Determine the [X, Y] coordinate at the center of the cell enclosing the given text.  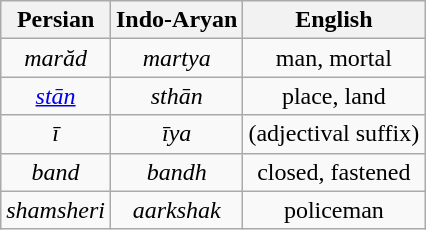
place, land [334, 96]
(adjectival suffix) [334, 134]
sthān [176, 96]
policeman [334, 210]
Persian [56, 20]
stān [56, 96]
English [334, 20]
īya [176, 134]
shamsheri [56, 210]
band [56, 172]
aarkshak [176, 210]
closed, fastened [334, 172]
ī [56, 134]
marăd [56, 58]
Indo-Aryan [176, 20]
martya [176, 58]
man, mortal [334, 58]
bandh [176, 172]
